Provide the (x, y) coordinate of the cell's center where the given text is located.  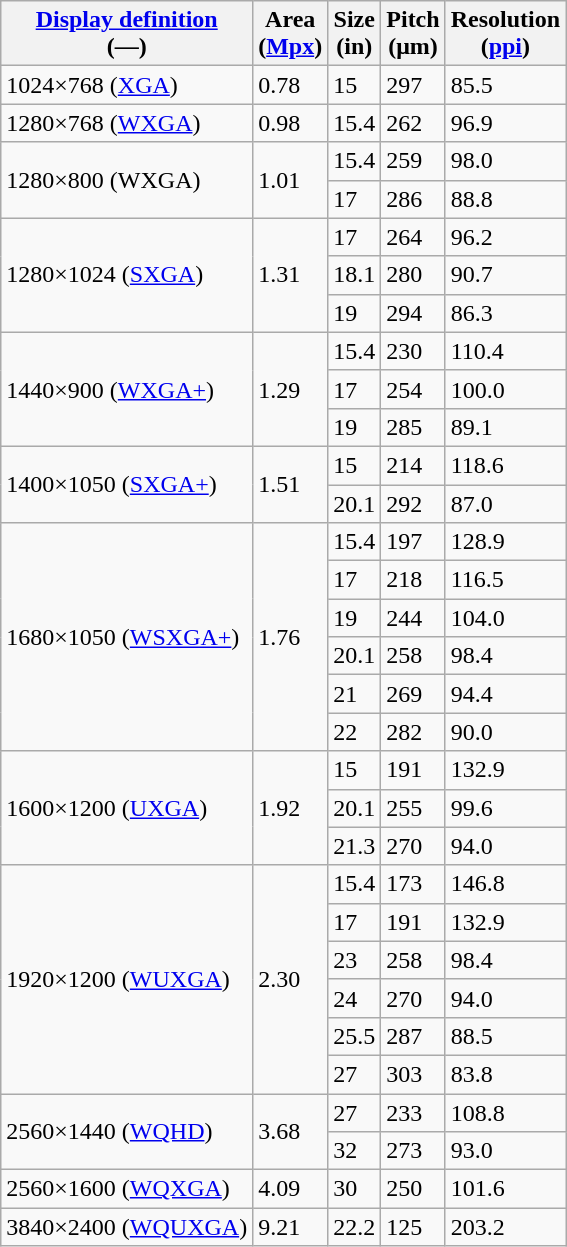
32 (354, 1151)
23 (354, 960)
Area(Mpx) (290, 34)
197 (413, 542)
3.68 (290, 1132)
1.76 (290, 637)
1.29 (290, 389)
87.0 (505, 503)
254 (413, 389)
110.4 (505, 351)
104.0 (505, 618)
0.78 (290, 85)
Size (in) (354, 34)
146.8 (505, 884)
1.92 (290, 808)
282 (413, 732)
98.0 (505, 161)
128.9 (505, 542)
2560×1600 (WQXGA) (127, 1189)
21.3 (354, 846)
1.51 (290, 484)
1.31 (290, 275)
4.09 (290, 1189)
Resolution (ppi) (505, 34)
2.30 (290, 979)
85.5 (505, 85)
203.2 (505, 1227)
2560×1440 (WQHD) (127, 1132)
116.5 (505, 580)
230 (413, 351)
1600×1200 (UXGA) (127, 808)
108.8 (505, 1113)
86.3 (505, 313)
24 (354, 998)
285 (413, 427)
0.98 (290, 123)
1680×1050 (WSXGA+) (127, 637)
1.01 (290, 180)
264 (413, 237)
22.2 (354, 1227)
94.4 (505, 694)
259 (413, 161)
214 (413, 465)
100.0 (505, 389)
90.7 (505, 275)
18.1 (354, 275)
21 (354, 694)
90.0 (505, 732)
88.5 (505, 1036)
297 (413, 85)
22 (354, 732)
3840×2400 (WQUXGA) (127, 1227)
Display definition(—) (127, 34)
118.6 (505, 465)
1920×1200 (WUXGA) (127, 979)
250 (413, 1189)
1400×1050 (SXGA+) (127, 484)
83.8 (505, 1074)
99.6 (505, 808)
96.2 (505, 237)
1280×768 (WXGA) (127, 123)
93.0 (505, 1151)
244 (413, 618)
294 (413, 313)
1280×1024 (SXGA) (127, 275)
286 (413, 199)
269 (413, 694)
173 (413, 884)
1280×800 (WXGA) (127, 180)
1440×900 (WXGA+) (127, 389)
25.5 (354, 1036)
101.6 (505, 1189)
96.9 (505, 123)
303 (413, 1074)
233 (413, 1113)
125 (413, 1227)
218 (413, 580)
292 (413, 503)
30 (354, 1189)
88.8 (505, 199)
Pitch (μm) (413, 34)
1024×768 (XGA) (127, 85)
255 (413, 808)
89.1 (505, 427)
9.21 (290, 1227)
280 (413, 275)
273 (413, 1151)
287 (413, 1036)
262 (413, 123)
